Pinpoint the cell where the given text exists, returning its (x, y) midpoint coordinate. 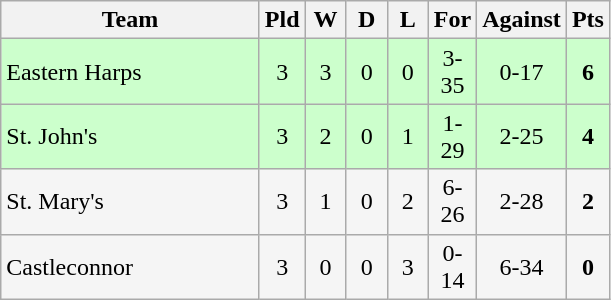
2-25 (522, 136)
Eastern Harps (130, 72)
Team (130, 20)
W (326, 20)
Against (522, 20)
6-34 (522, 266)
Pld (282, 20)
2-28 (522, 202)
6-26 (452, 202)
L (408, 20)
3-35 (452, 72)
D (366, 20)
0-14 (452, 266)
0-17 (522, 72)
For (452, 20)
1-29 (452, 136)
Pts (588, 20)
4 (588, 136)
St. John's (130, 136)
St. Mary's (130, 202)
Castleconnor (130, 266)
6 (588, 72)
